Provide the (x, y) coordinate of the cell's center where the given text is located.  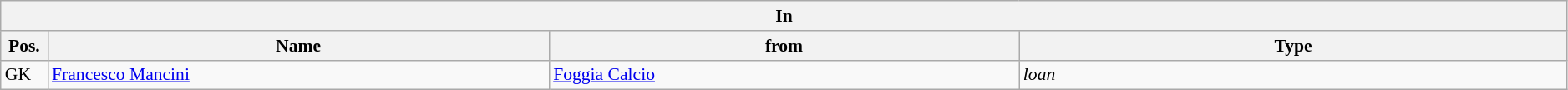
Foggia Calcio (784, 75)
Pos. (24, 46)
Name (298, 46)
Type (1293, 46)
loan (1293, 75)
from (784, 46)
GK (24, 75)
In (784, 16)
Francesco Mancini (298, 75)
